For the text-containing cell, return its midpoint in [x, y] coordinate format. 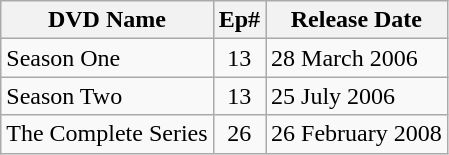
26 [239, 134]
25 July 2006 [357, 96]
The Complete Series [107, 134]
26 February 2008 [357, 134]
Season Two [107, 96]
DVD Name [107, 20]
Season One [107, 58]
28 March 2006 [357, 58]
Ep# [239, 20]
Release Date [357, 20]
